Provide the (X, Y) coordinate of the cell's center where the given text is located.  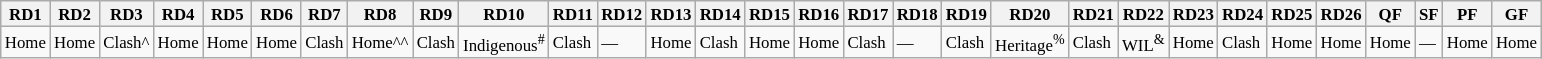
RD9 (436, 14)
RD24 (1242, 14)
RD1 (26, 14)
RD5 (228, 14)
RD18 (918, 14)
RD13 (670, 14)
RD10 (504, 14)
RD19 (966, 14)
RD26 (1340, 14)
RD11 (573, 14)
RD20 (1030, 14)
RD14 (720, 14)
PF (1468, 14)
SF (1429, 14)
QF (1390, 14)
RD4 (178, 14)
RD8 (380, 14)
RD25 (1292, 14)
Clash^ (126, 42)
RD23 (1194, 14)
RD21 (1094, 14)
Indigenous# (504, 42)
RD12 (622, 14)
WIL& (1144, 42)
GF (1516, 14)
RD17 (868, 14)
Heritage% (1030, 42)
RD15 (770, 14)
RD6 (276, 14)
RD2 (74, 14)
Home^^ (380, 42)
RD3 (126, 14)
RD22 (1144, 14)
RD7 (324, 14)
RD16 (818, 14)
